For the text-containing cell, return its midpoint in [x, y] coordinate format. 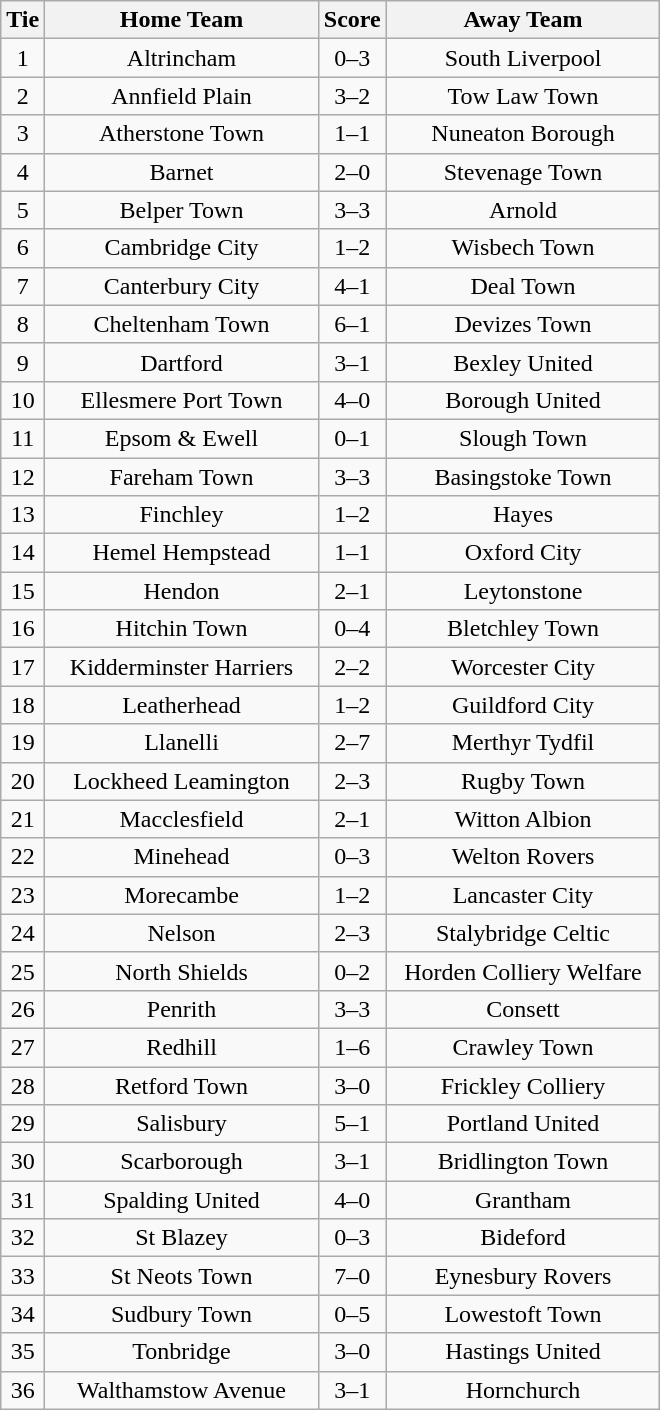
Ellesmere Port Town [182, 400]
Witton Albion [523, 819]
7 [23, 286]
6–1 [352, 324]
0–5 [352, 1314]
9 [23, 362]
8 [23, 324]
0–1 [352, 438]
Deal Town [523, 286]
12 [23, 477]
Eynesbury Rovers [523, 1276]
Morecambe [182, 895]
26 [23, 1009]
Hemel Hempstead [182, 553]
Guildford City [523, 705]
Portland United [523, 1124]
Salisbury [182, 1124]
34 [23, 1314]
Walthamstow Avenue [182, 1390]
3 [23, 134]
11 [23, 438]
19 [23, 743]
Spalding United [182, 1200]
28 [23, 1085]
0–2 [352, 971]
Altrincham [182, 58]
2–2 [352, 667]
Arnold [523, 210]
18 [23, 705]
Crawley Town [523, 1047]
South Liverpool [523, 58]
Retford Town [182, 1085]
31 [23, 1200]
Epsom & Ewell [182, 438]
2–7 [352, 743]
Annfield Plain [182, 96]
Sudbury Town [182, 1314]
4–1 [352, 286]
14 [23, 553]
Bideford [523, 1238]
21 [23, 819]
Hastings United [523, 1352]
5–1 [352, 1124]
22 [23, 857]
1 [23, 58]
Macclesfield [182, 819]
Hayes [523, 515]
25 [23, 971]
Slough Town [523, 438]
Borough United [523, 400]
North Shields [182, 971]
Consett [523, 1009]
Finchley [182, 515]
16 [23, 629]
5 [23, 210]
Worcester City [523, 667]
Away Team [523, 20]
30 [23, 1162]
Frickley Colliery [523, 1085]
29 [23, 1124]
Leatherhead [182, 705]
Home Team [182, 20]
Leytonstone [523, 591]
Devizes Town [523, 324]
Belper Town [182, 210]
Hornchurch [523, 1390]
Merthyr Tydfil [523, 743]
4 [23, 172]
Lockheed Leamington [182, 781]
Score [352, 20]
Nuneaton Borough [523, 134]
Tie [23, 20]
2 [23, 96]
Canterbury City [182, 286]
Lowestoft Town [523, 1314]
Horden Colliery Welfare [523, 971]
6 [23, 248]
Cambridge City [182, 248]
Grantham [523, 1200]
Atherstone Town [182, 134]
Hendon [182, 591]
Fareham Town [182, 477]
Redhill [182, 1047]
Welton Rovers [523, 857]
Scarborough [182, 1162]
Nelson [182, 933]
Bridlington Town [523, 1162]
Minehead [182, 857]
Bletchley Town [523, 629]
35 [23, 1352]
Penrith [182, 1009]
Rugby Town [523, 781]
Llanelli [182, 743]
St Blazey [182, 1238]
7–0 [352, 1276]
32 [23, 1238]
Stalybridge Celtic [523, 933]
Basingstoke Town [523, 477]
Hitchin Town [182, 629]
2–0 [352, 172]
36 [23, 1390]
Wisbech Town [523, 248]
0–4 [352, 629]
Lancaster City [523, 895]
20 [23, 781]
Kidderminster Harriers [182, 667]
Bexley United [523, 362]
13 [23, 515]
17 [23, 667]
10 [23, 400]
Tonbridge [182, 1352]
Dartford [182, 362]
23 [23, 895]
1–6 [352, 1047]
24 [23, 933]
15 [23, 591]
Oxford City [523, 553]
St Neots Town [182, 1276]
Tow Law Town [523, 96]
Cheltenham Town [182, 324]
Stevenage Town [523, 172]
3–2 [352, 96]
27 [23, 1047]
33 [23, 1276]
Barnet [182, 172]
